Output the [X, Y] coordinate of the center of the cell containing the given text.  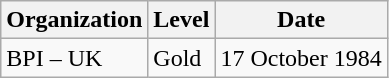
Level [182, 20]
Gold [182, 58]
17 October 1984 [301, 58]
BPI – UK [74, 58]
Date [301, 20]
Organization [74, 20]
